Detect which cell encompasses the target text, then output its [x, y] center coordinate. 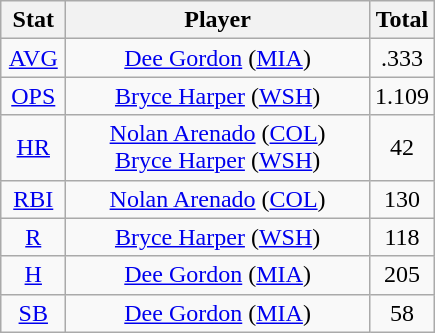
SB [34, 313]
Stat [34, 20]
H [34, 275]
Player [218, 20]
RBI [34, 199]
.333 [402, 58]
HR [34, 148]
R [34, 237]
Nolan Arenado (COL)Bryce Harper (WSH) [218, 148]
1.109 [402, 96]
Total [402, 20]
Nolan Arenado (COL) [218, 199]
AVG [34, 58]
118 [402, 237]
130 [402, 199]
42 [402, 148]
205 [402, 275]
OPS [34, 96]
58 [402, 313]
